Output the [X, Y] coordinate of the center of the cell containing the given text.  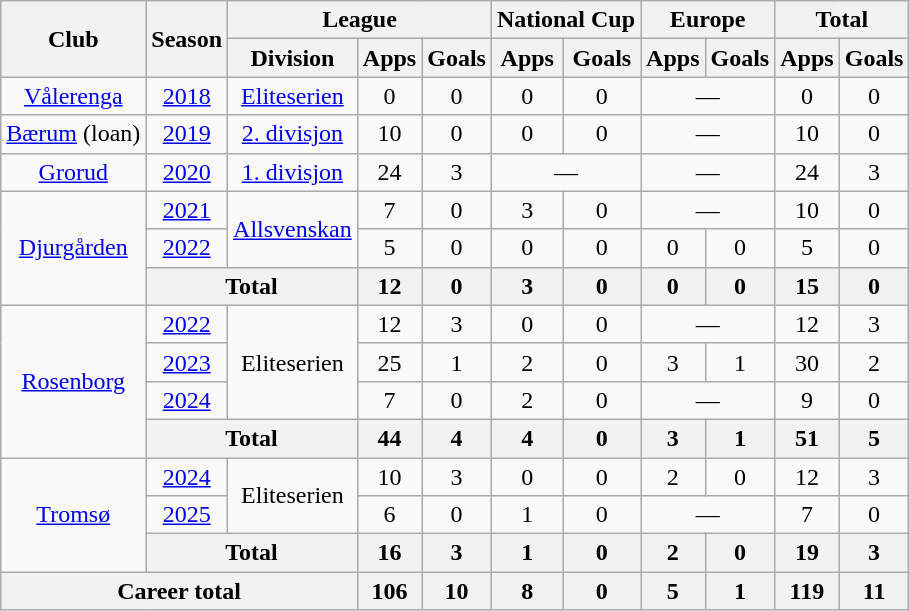
Grorud [74, 172]
Season [187, 39]
Allsvenskan [293, 229]
Club [74, 39]
2025 [187, 515]
44 [389, 438]
2023 [187, 362]
Tromsø [74, 515]
19 [807, 553]
2021 [187, 210]
8 [527, 591]
Europe [708, 20]
Djurgården [74, 248]
2. divisjon [293, 134]
16 [389, 553]
30 [807, 362]
9 [807, 400]
Vålerenga [74, 96]
Division [293, 58]
15 [807, 286]
106 [389, 591]
51 [807, 438]
Career total [180, 591]
National Cup [566, 20]
Rosenborg [74, 381]
Bærum (loan) [74, 134]
2019 [187, 134]
1. divisjon [293, 172]
25 [389, 362]
League [360, 20]
2018 [187, 96]
11 [874, 591]
6 [389, 515]
119 [807, 591]
2020 [187, 172]
